Output the (X, Y) coordinate of the center of the cell containing the given text.  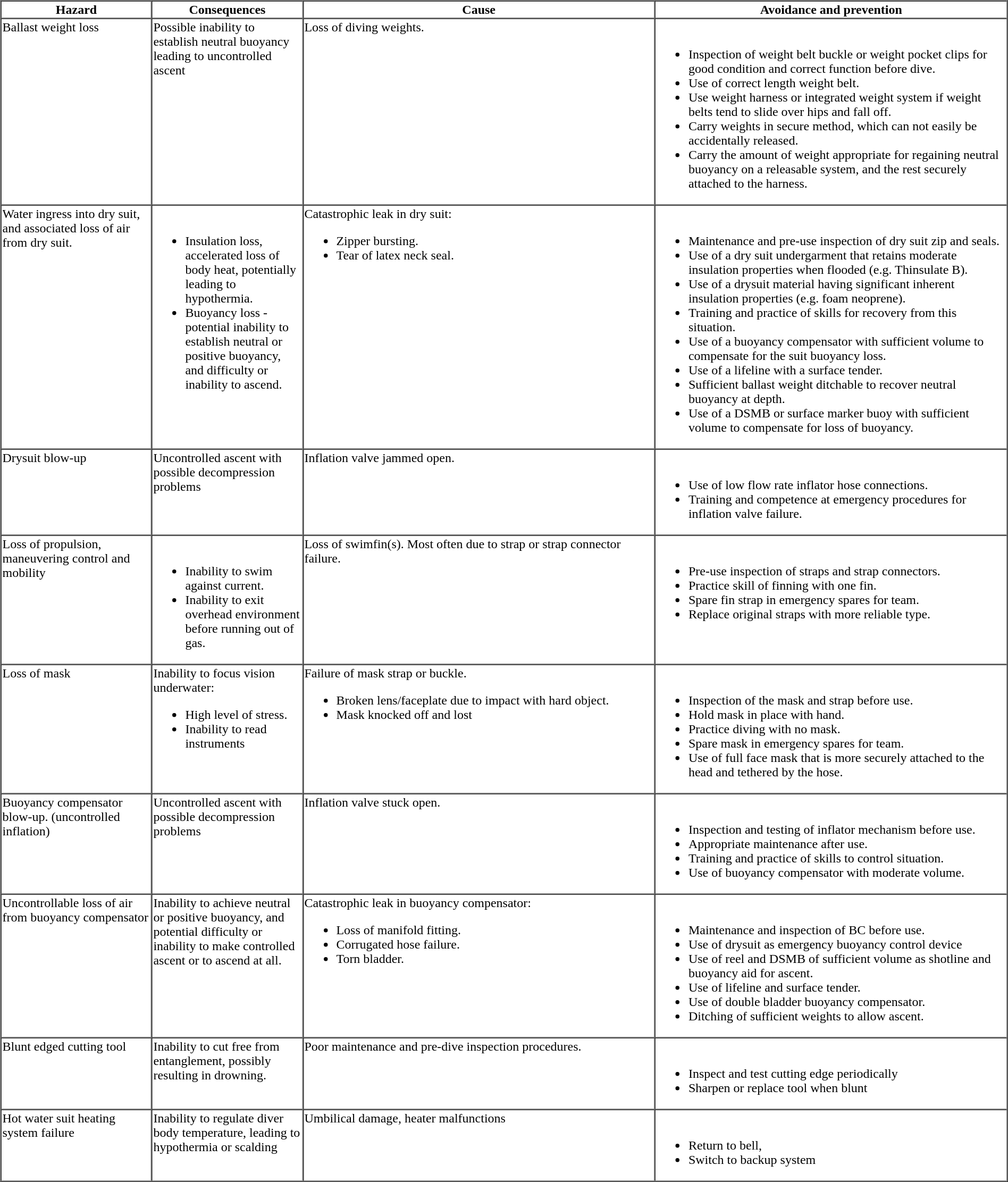
Use of low flow rate inflator hose connections.Training and competence at emergency procedures for inflation valve failure. (831, 492)
Inflation valve jammed open. (478, 492)
Consequences (227, 10)
Ballast weight loss (77, 112)
Loss of swimfin(s). Most often due to strap or strap connector failure. (478, 600)
Hot water suit heating system failure (77, 1145)
Catastrophic leak in dry suit:Zipper bursting.Tear of latex neck seal. (478, 328)
Inability to regulate diver body temperature, leading to hypothermia or scalding (227, 1145)
Uncontrollable loss of air from buoyancy compensator (77, 966)
Buoyancy compensator blow-up. (uncontrolled inflation) (77, 843)
Catastrophic leak in buoyancy compensator:Loss of manifold fitting.Corrugated hose failure.Torn bladder. (478, 966)
Failure of mask strap or buckle.Broken lens/faceplate due to impact with hard object.Mask knocked off and lost (478, 730)
Inability to swim against current.Inability to exit overhead environment before running out of gas. (227, 600)
Return to bell,Switch to backup system (831, 1145)
Inspect and test cutting edge periodicallySharpen or replace tool when blunt (831, 1074)
Blunt edged cutting tool (77, 1074)
Poor maintenance and pre-dive inspection procedures. (478, 1074)
Drysuit blow-up (77, 492)
Inability to focus vision underwater:High level of stress.Inability to read instruments (227, 730)
Water ingress into dry suit, and associated loss of air from dry suit. (77, 328)
Umbilical damage, heater malfunctions (478, 1145)
Inability to cut free from entanglement, possibly resulting in drowning. (227, 1074)
Cause (478, 10)
Loss of diving weights. (478, 112)
Loss of mask (77, 730)
Inflation valve stuck open. (478, 843)
Avoidance and prevention (831, 10)
Loss of propulsion, maneuvering control and mobility (77, 600)
Possible inability to establish neutral buoyancy leading to uncontrolled ascent (227, 112)
Inability to achieve neutral or positive buoyancy, and potential difficulty or inability to make controlled ascent or to ascend at all. (227, 966)
Hazard (77, 10)
